Identify which cell holds the provided text, then report its (x, y) central coordinate. 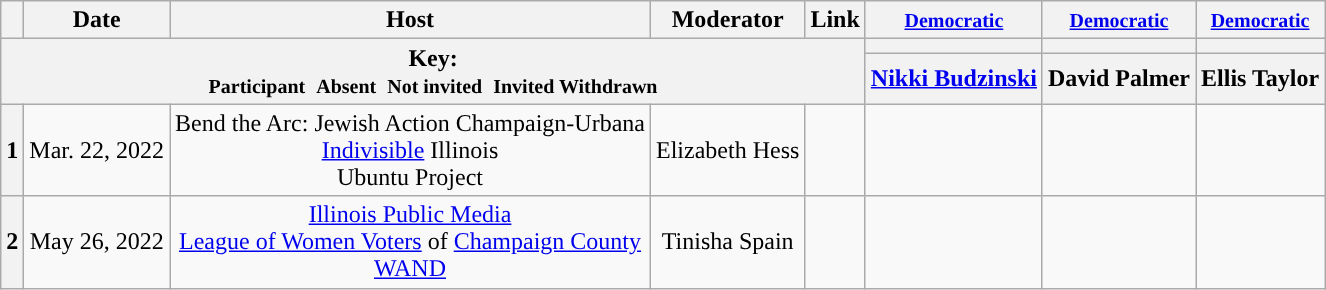
May 26, 2022 (97, 242)
Mar. 22, 2022 (97, 150)
Host (410, 20)
Tinisha Spain (728, 242)
Elizabeth Hess (728, 150)
Key: Participant Absent Not invited Invited Withdrawn (434, 72)
1 (12, 150)
Nikki Budzinski (954, 78)
Moderator (728, 20)
Ellis Taylor (1260, 78)
2 (12, 242)
Bend the Arc: Jewish Action Champaign-UrbanaIndivisible IllinoisUbuntu Project (410, 150)
Date (97, 20)
David Palmer (1118, 78)
Link (835, 20)
Illinois Public MediaLeague of Women Voters of Champaign CountyWAND (410, 242)
